Detect which cell encompasses the target text, then output its (x, y) center coordinate. 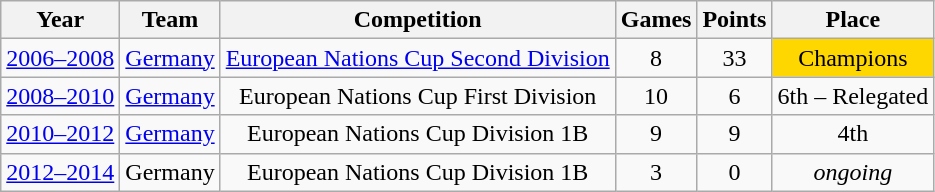
Points (734, 20)
33 (734, 58)
3 (656, 172)
Competition (418, 20)
0 (734, 172)
6th – Relegated (853, 96)
6 (734, 96)
2012–2014 (60, 172)
Champions (853, 58)
4th (853, 134)
2010–2012 (60, 134)
Year (60, 20)
ongoing (853, 172)
8 (656, 58)
2006–2008 (60, 58)
10 (656, 96)
Games (656, 20)
Team (170, 20)
2008–2010 (60, 96)
European Nations Cup Second Division (418, 58)
Place (853, 20)
European Nations Cup First Division (418, 96)
